Output the [X, Y] coordinate of the center of the cell containing the given text.  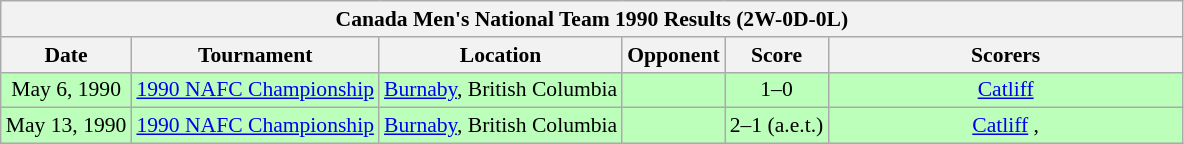
Scorers [1006, 55]
Date [66, 55]
Catliff , [1006, 126]
1–0 [777, 90]
Opponent [674, 55]
May 6, 1990 [66, 90]
Canada Men's National Team 1990 Results (2W-0D-0L) [592, 19]
Location [500, 55]
May 13, 1990 [66, 126]
2–1 (a.e.t.) [777, 126]
Catliff [1006, 90]
Score [777, 55]
Tournament [255, 55]
